Provide the (x, y) coordinate of the cell's center where the given text is located.  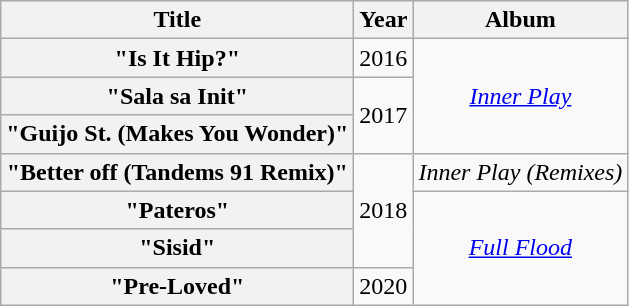
"Sala sa Init" (178, 96)
Full Flood (520, 248)
"Pre-Loved" (178, 286)
"Pateros" (178, 210)
2020 (384, 286)
Title (178, 20)
Inner Play (Remixes) (520, 172)
"Better off (Tandems 91 Remix)" (178, 172)
2018 (384, 210)
"Is It Hip?" (178, 58)
2016 (384, 58)
"Guijo St. (Makes You Wonder)" (178, 134)
Album (520, 20)
Year (384, 20)
Inner Play (520, 96)
"Sisid" (178, 248)
2017 (384, 115)
